Provide the (X, Y) coordinate of the cell's center where the given text is located.  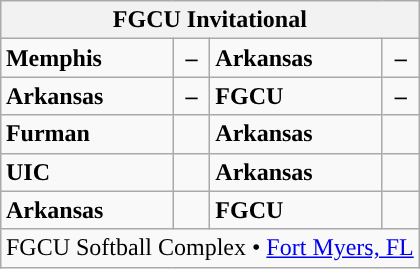
Memphis (86, 58)
UIC (86, 172)
FGCU Softball Complex • Fort Myers, FL (210, 248)
FGCU Invitational (210, 20)
Furman (86, 134)
